From the cell containing the given text, extract its center point as (x, y) coordinate. 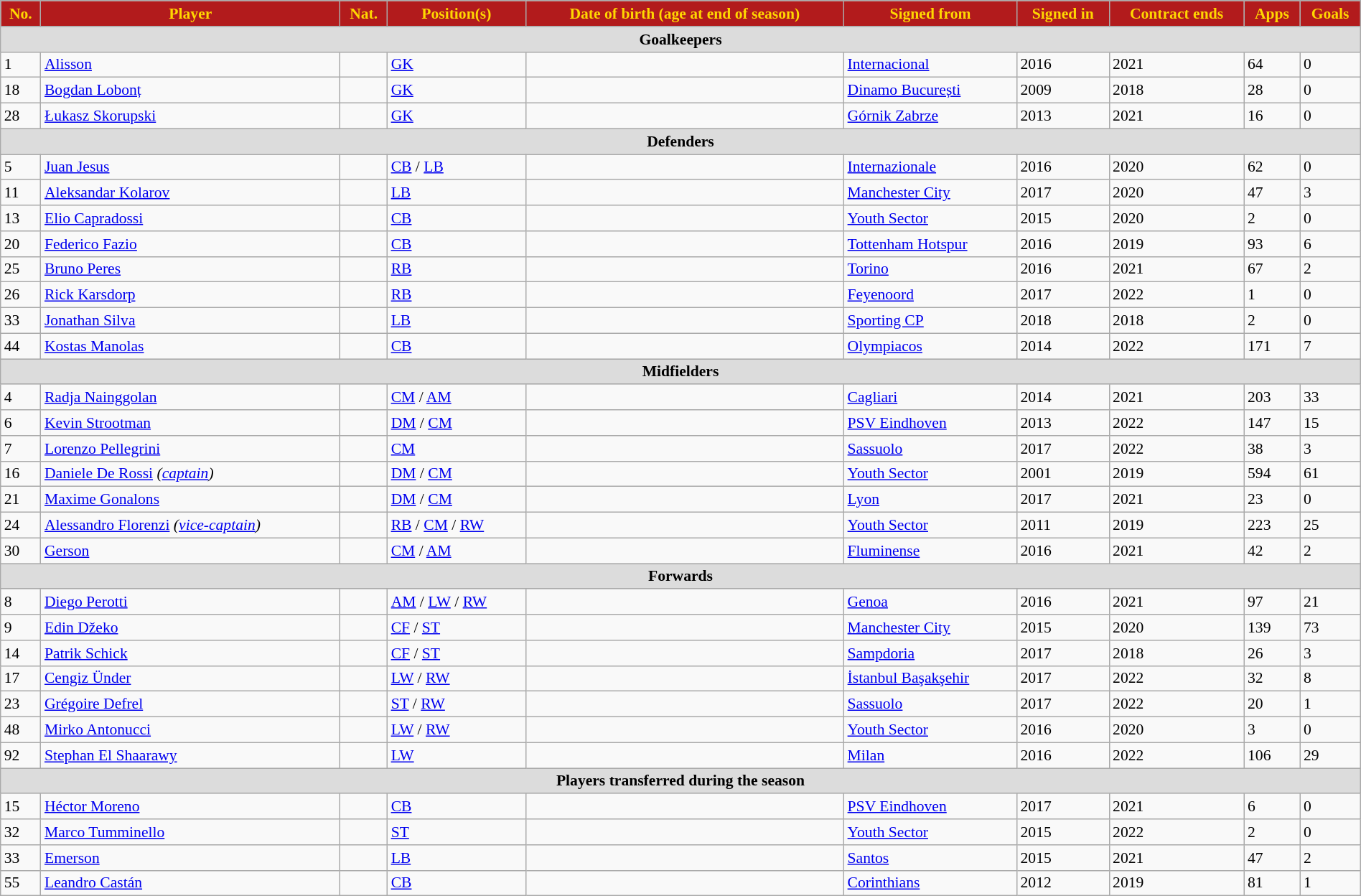
Diego Perotti (191, 602)
Milan (930, 755)
Federico Fazio (191, 244)
106 (1272, 755)
44 (21, 346)
Corinthians (930, 883)
Lyon (930, 500)
İstanbul Başakşehir (930, 678)
64 (1272, 65)
Gerson (191, 551)
97 (1272, 602)
Signed from (930, 14)
Midfielders (680, 372)
9 (21, 627)
30 (21, 551)
ST / RW (457, 704)
Fluminense (930, 551)
Bruno Peres (191, 269)
Héctor Moreno (191, 807)
171 (1272, 346)
13 (21, 218)
AM / LW / RW (457, 602)
93 (1272, 244)
Nat. (364, 14)
4 (21, 398)
2009 (1062, 90)
81 (1272, 883)
Kevin Strootman (191, 423)
62 (1272, 167)
67 (1272, 269)
223 (1272, 526)
Player (191, 14)
Apps (1272, 14)
Stephan El Shaarawy (191, 755)
594 (1272, 474)
Goals (1330, 14)
Tottenham Hotspur (930, 244)
Rick Karsdorp (191, 295)
Lorenzo Pellegrini (191, 449)
147 (1272, 423)
CM (457, 449)
73 (1330, 627)
55 (21, 883)
Daniele De Rossi (captain) (191, 474)
Grégoire Defrel (191, 704)
Mirko Antonucci (191, 730)
5 (21, 167)
18 (21, 90)
Alisson (191, 65)
17 (21, 678)
Goalkeepers (680, 39)
Alessandro Florenzi (vice-captain) (191, 526)
Position(s) (457, 14)
Torino (930, 269)
No. (21, 14)
48 (21, 730)
38 (1272, 449)
Date of birth (age at end of season) (685, 14)
14 (21, 653)
2001 (1062, 474)
Jonathan Silva (191, 321)
Patrik Schick (191, 653)
Signed in (1062, 14)
Cagliari (930, 398)
Łukasz Skorupski (191, 116)
Sampdoria (930, 653)
92 (21, 755)
Maxime Gonalons (191, 500)
Feyenoord (930, 295)
11 (21, 193)
203 (1272, 398)
Leandro Castán (191, 883)
Santos (930, 858)
Genoa (930, 602)
29 (1330, 755)
LW (457, 755)
Internazionale (930, 167)
Contract ends (1177, 14)
139 (1272, 627)
Juan Jesus (191, 167)
Cengiz Ünder (191, 678)
Emerson (191, 858)
42 (1272, 551)
Dinamo București (930, 90)
Defenders (680, 141)
Forwards (680, 577)
Players transferred during the season (680, 781)
Internacional (930, 65)
Marco Tumminello (191, 832)
CB / LB (457, 167)
Górnik Zabrze (930, 116)
Aleksandar Kolarov (191, 193)
61 (1330, 474)
Radja Nainggolan (191, 398)
Olympiacos (930, 346)
2011 (1062, 526)
Elio Capradossi (191, 218)
RB / CM / RW (457, 526)
Kostas Manolas (191, 346)
Edin Džeko (191, 627)
Bogdan Lobonț (191, 90)
Sporting CP (930, 321)
2012 (1062, 883)
ST (457, 832)
24 (21, 526)
